Capture the cell that displays the provided text and extract its (X, Y) central coordinate. 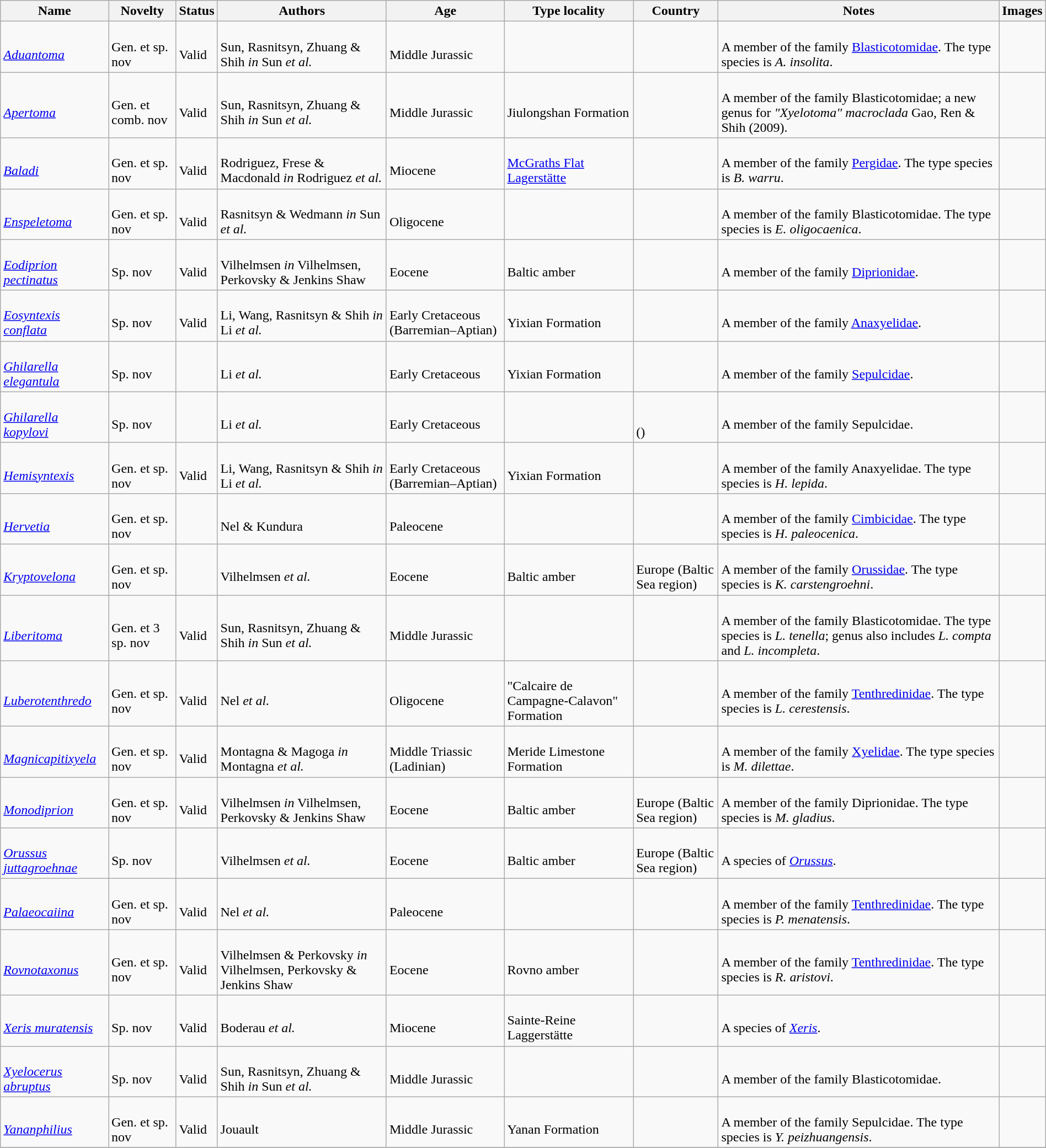
Type locality (569, 11)
Name (55, 11)
Eosyntexis conflata (55, 316)
A member of the family Diprionidae. The type species is M. gladius. (858, 803)
Novelty (142, 11)
Authors (302, 11)
Kryptovelona (55, 569)
Montagna & Magoga in Montagna et al. (302, 752)
Ghilarella elegantula (55, 366)
Boderau et al. (302, 1021)
A member of the family Orussidae. The type species is K. carstengroehni. (858, 569)
Luberotenthredo (55, 694)
Notes (858, 11)
A member of the family Tenthredinidae. The type species is R. aristovi. (858, 962)
Baladi (55, 163)
Rasnitsyn & Wedmann in Sun et al. (302, 214)
A member of the family Blasticotomidae. (858, 1071)
Xeris muratensis (55, 1021)
Rovnotaxonus (55, 962)
A species of Orussus. (858, 853)
Monodiprion (55, 803)
Hemisyntexis (55, 468)
A species of Xeris. (858, 1021)
Vilhelmsen & Perkovsky in Vilhelmsen, Perkovsky & Jenkins Shaw (302, 962)
Liberitoma (55, 628)
Age (445, 11)
A member of the family Xyelidae. The type species is M. dilettae. (858, 752)
Orussus juttagroehnae (55, 853)
A member of the family Anaxyelidae. (858, 316)
Palaeocaiina (55, 904)
A member of the family Tenthredinidae. The type species is L. cerestensis. (858, 694)
McGraths Flat Lagerstätte (569, 163)
Magnicapitixyela (55, 752)
A member of the family Tenthredinidae. The type species is P. menatensis. (858, 904)
Rovno amber (569, 962)
A member of the family Blasticotomidae; a new genus for "Xyelotoma" macroclada Gao, Ren & Shih (2009). (858, 105)
Enspeletoma (55, 214)
A member of the family Sepulcidae. The type species is Y. peizhuangensis. (858, 1122)
Hervetia (55, 519)
A member of the family Blasticotomidae. The type species is E. oligocaenica. (858, 214)
Gen. et 3 sp. nov (142, 628)
Xyelocerus abruptus (55, 1071)
A member of the family Anaxyelidae. The type species is H. lepida. (858, 468)
Eodiprion pectinatus (55, 265)
Yananphilius (55, 1122)
() (676, 417)
A member of the family Pergidae. The type species is B. warru. (858, 163)
Rodriguez, Frese & Macdonald in Rodriguez et al. (302, 163)
A member of the family Blasticotomidae. The type species is L. tenella; genus also includes L. compta and L. incompleta. (858, 628)
Apertoma (55, 105)
Images (1022, 11)
Jiulongshan Formation (569, 105)
Status (196, 11)
"Calcaire de Campagne-Calavon" Formation (569, 694)
Nel & Kundura (302, 519)
Sainte-Reine Laggerstätte (569, 1021)
Yanan Formation (569, 1122)
A member of the family Diprionidae. (858, 265)
Aduantoma (55, 47)
Meride Limestone Formation (569, 752)
Gen. et comb. nov (142, 105)
A member of the family Blasticotomidae. The type species is A. insolita. (858, 47)
A member of the family Cimbicidae. The type species is H. paleocenica. (858, 519)
Middle Triassic (Ladinian) (445, 752)
Country (676, 11)
Ghilarella kopylovi (55, 417)
Jouault (302, 1122)
